Return the (x, y) coordinate for the center point of the cell that contains the specified text.  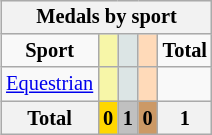
Medals by sport (106, 17)
Sport (50, 51)
Equestrian (50, 84)
